Identify which cell holds the provided text, then report its [x, y] central coordinate. 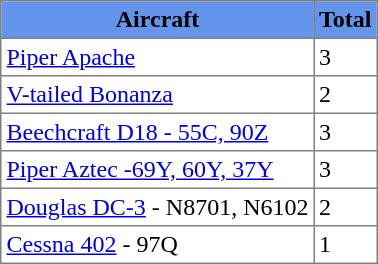
Piper Aztec -69Y, 60Y, 37Y [157, 170]
Douglas DC-3 - N8701, N6102 [157, 207]
1 [346, 245]
V-tailed Bonanza [157, 95]
Piper Apache [157, 57]
Beechcraft D18 - 55C, 90Z [157, 132]
Aircraft [157, 20]
Total [346, 20]
Cessna 402 - 97Q [157, 245]
